Capture the cell that displays the provided text and extract its [x, y] central coordinate. 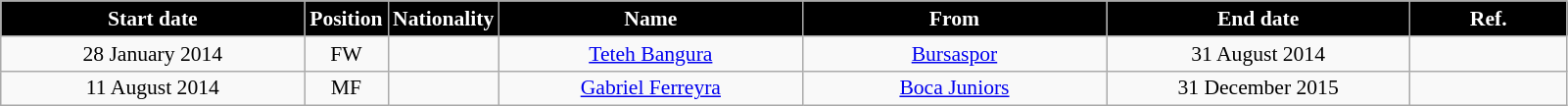
Position [347, 19]
Nationality [443, 19]
31 December 2015 [1259, 88]
11 August 2014 [153, 88]
FW [347, 54]
Gabriel Ferreyra [650, 88]
Ref. [1489, 19]
From [954, 19]
Boca Juniors [954, 88]
Teteh Bangura [650, 54]
MF [347, 88]
31 August 2014 [1259, 54]
28 January 2014 [153, 54]
Start date [153, 19]
Bursaspor [954, 54]
Name [650, 19]
End date [1259, 19]
